Return the [x, y] coordinate for the center point of the cell that contains the specified text.  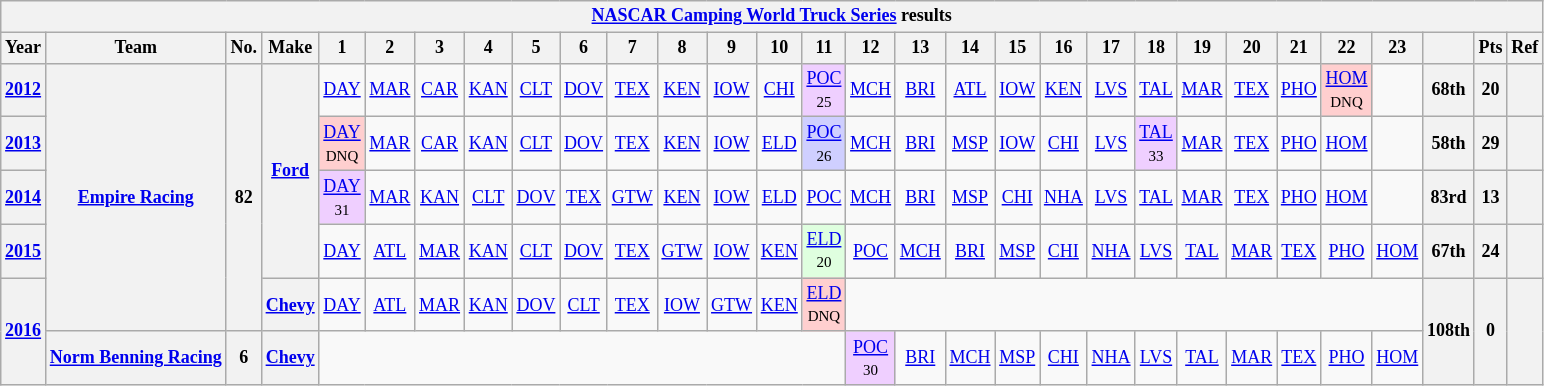
14 [970, 48]
DAY31 [342, 197]
108th [1449, 332]
POC30 [871, 358]
Pts [1490, 48]
24 [1490, 251]
POC26 [824, 144]
67th [1449, 251]
21 [1298, 48]
12 [871, 48]
NASCAR Camping World Truck Series results [772, 16]
58th [1449, 144]
9 [732, 48]
2012 [24, 90]
11 [824, 48]
0 [1490, 332]
3 [440, 48]
2013 [24, 144]
82 [244, 197]
Norm Benning Racing [136, 358]
29 [1490, 144]
No. [244, 48]
POC25 [824, 90]
2015 [24, 251]
Ford [290, 170]
2016 [24, 332]
ELD20 [824, 251]
23 [1398, 48]
Ref [1525, 48]
7 [632, 48]
5 [536, 48]
18 [1156, 48]
83rd [1449, 197]
4 [488, 48]
15 [1018, 48]
2014 [24, 197]
Year [24, 48]
22 [1346, 48]
8 [682, 48]
HOMDNQ [1346, 90]
ELDDNQ [824, 305]
Empire Racing [136, 197]
2 [390, 48]
Team [136, 48]
17 [1111, 48]
DAYDNQ [342, 144]
10 [779, 48]
68th [1449, 90]
TAL33 [1156, 144]
19 [1202, 48]
Make [290, 48]
16 [1064, 48]
1 [342, 48]
